Detect which cell encompasses the target text, then output its [X, Y] center coordinate. 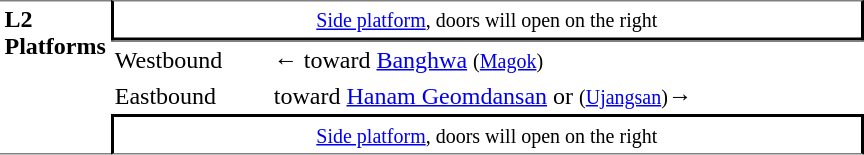
L2Platforms [55, 77]
← toward Banghwa (Magok) [566, 59]
Eastbound [190, 96]
Westbound [190, 59]
toward Hanam Geomdansan or (Ujangsan)→ [566, 96]
